Return the [x, y] coordinate for the center point of the cell that contains the specified text.  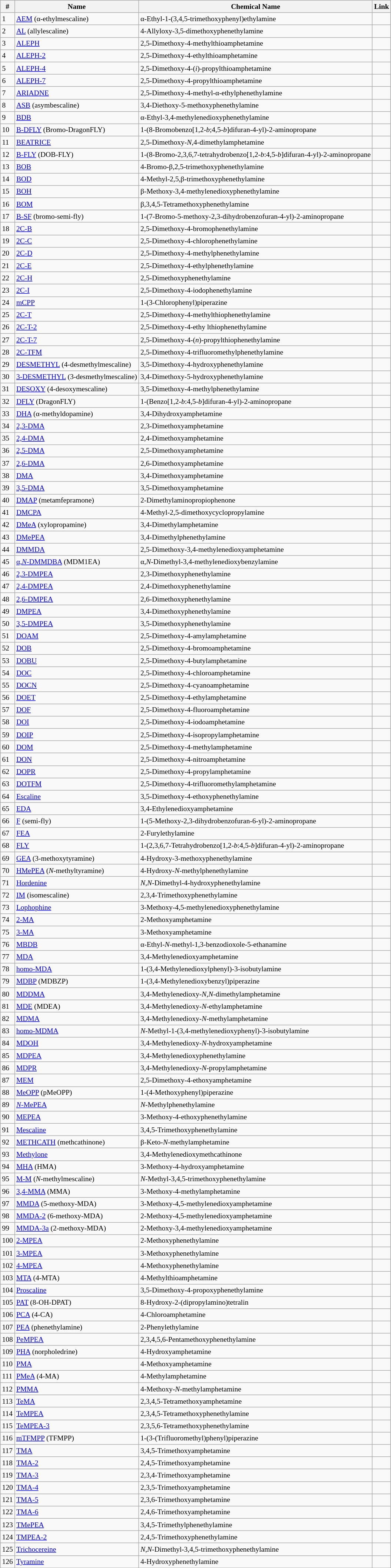
α,N-Dimethyl-3,4-methylenedioxybenzylamine [255, 561]
3,4-Methylenedioxy-N-ethylamphetamine [255, 1007]
1-(3-Chlorophenyl)piperazine [255, 303]
72 [7, 895]
ARIADNE [76, 93]
2C-D [76, 253]
MEM [76, 1080]
ALEPH-2 [76, 56]
α-Ethyl-1-(3,4,5-trimethoxyphenyl)ethylamine [255, 19]
2,5-Dimethoxy-4-bromoamphetamine [255, 648]
DHA (α-methyldopamine) [76, 414]
DESMETHYL (4-desmethylmescaline) [76, 364]
28 [7, 352]
2,6-Dimethoxyphenethylamine [255, 599]
13 [7, 167]
DOIP [76, 734]
97 [7, 1204]
EDA [76, 808]
2-Methoxyphenethylamine [255, 1241]
2C-B [76, 228]
62 [7, 771]
30 [7, 377]
2,5-Dimethoxy-4-methylamphetamine [255, 747]
2C-TFM [76, 352]
43 [7, 537]
N-Methyl-1-(3,4-methylenedioxyphenyl)-3-isobutylamine [255, 1031]
2,3,5-Trimethoxyamphetamine [255, 1487]
ALEPH-7 [76, 80]
11 [7, 142]
18 [7, 228]
2C-T [76, 315]
64 [7, 797]
41 [7, 513]
2,5-Dimethoxy-4-butylamphetamine [255, 661]
3 [7, 44]
99 [7, 1228]
MDPR [76, 1068]
4-Hydroxy-3-methoxyphenethylamine [255, 858]
61 [7, 760]
β,3,4,5-Tetramethoxyphenethylamine [255, 204]
33 [7, 414]
2C-C [76, 241]
3,4-Diethoxy-5-methoxyphenethylamine [255, 105]
2-Methoxy-4,5-methylenedioxyamphetamine [255, 1216]
DOPR [76, 771]
2,3,4-Trimethoxyamphetamine [255, 1475]
8-Hydroxy-2-(dipropylamino)tetralin [255, 1302]
MDA [76, 957]
4-Methyl-2,5,β-trimethoxyphenethylamine [255, 179]
mTFMPP (TFMPP) [76, 1438]
3,4,5-Trimethoxyamphetamine [255, 1451]
PAT (8-OH-DPAT) [76, 1302]
2,3,6-Trimethoxyamphetamine [255, 1500]
MDBP (MDBZP) [76, 981]
METHCATH (methcathinone) [76, 1142]
3,4-Methylenedioxyphenethylamine [255, 1055]
82 [7, 1018]
4-Bromo-β,2,5-trimethoxyphenethylamine [255, 167]
40 [7, 500]
2,3-Dimethoxyamphetamine [255, 426]
59 [7, 734]
60 [7, 747]
2,4,5-Trimethoxyamphetamine [255, 1463]
MDE (MDEA) [76, 1007]
22 [7, 278]
106 [7, 1315]
4-Hydroxyphenethylamine [255, 1561]
57 [7, 710]
4-Chloroamphetamine [255, 1315]
58 [7, 722]
51 [7, 636]
2,5-Dimethoxyphenethylamine [255, 278]
Chemical Name [255, 7]
3,4-MMA (MMA) [76, 1191]
ASB (asymbescaline) [76, 105]
2,5-Dimethoxy-N,4-dimethylamphetamine [255, 142]
89 [7, 1105]
118 [7, 1463]
DOCN [76, 685]
112 [7, 1389]
94 [7, 1167]
BDB [76, 117]
29 [7, 364]
DESOXY (4-desoxymescaline) [76, 389]
2,5-Dimethoxy-3,4-methylenedioxyamphetamine [255, 550]
3,4-Methylenedioxy-N-methylamphetamine [255, 1018]
36 [7, 451]
ALEPH [76, 44]
3-MA [76, 932]
N,N-Dimethyl-4-hydroxyphenethylamine [255, 883]
Hordenine [76, 883]
35 [7, 438]
3,5-Dimethoxy-4-hydroxyphenethylamine [255, 364]
90 [7, 1117]
2,4,6-Trimethoxyamphetamine [255, 1512]
2,5-Dimethoxy-4-fluoroamphetamine [255, 710]
MDMA [76, 1018]
1-(5-Methoxy-2,3-dihydrobenzofuran-6-yl)-2-aminopropane [255, 821]
MDPEA [76, 1055]
2,3,4,5-Tetramethoxyphenethylamine [255, 1414]
Lophophine [76, 907]
7 [7, 93]
DMPEA [76, 611]
3,4-Ethylenedioxyamphetamine [255, 808]
74 [7, 920]
DMMDA [76, 550]
3-Methoxyphenethylamine [255, 1253]
4-MPEA [76, 1265]
TMA-2 [76, 1463]
26 [7, 327]
5 [7, 68]
121 [7, 1500]
75 [7, 932]
DOC [76, 673]
3,4-Methylenedioxy-N-propylamphetamine [255, 1068]
2,3-DMPEA [76, 574]
MeOPP (pMeOPP) [76, 1093]
25 [7, 315]
2,3-Dimethoxyphenethylamine [255, 574]
39 [7, 488]
3,4-Methylenedioxyamphetamine [255, 957]
81 [7, 1007]
32 [7, 401]
PMA [76, 1364]
1-(3-(Trifluoromethyl)phenyl)piperazine [255, 1438]
66 [7, 821]
12 [7, 154]
2,5-Dimethoxy-4-bromophenethylamine [255, 228]
MMDA (5-methoxy-MDA) [76, 1204]
MHA (HMA) [76, 1167]
49 [7, 611]
3,4-Methylenedioxymethcathinone [255, 1154]
Name [76, 7]
3,5-Dimethoxyamphetamine [255, 488]
2C-I [76, 290]
1-(Benzo[1,2-b:4,5-b]difuran-4-yl)-2-aminopropane [255, 401]
TMA-4 [76, 1487]
107 [7, 1327]
65 [7, 808]
3,4-Dimethoxyamphetamine [255, 475]
52 [7, 648]
MTA (4-MTA) [76, 1278]
78 [7, 969]
3-Methoxy-4-hydroxyamphetamine [255, 1167]
48 [7, 599]
MMDA-3a (2-methoxy-MDA) [76, 1228]
2-Methoxyamphetamine [255, 920]
71 [7, 883]
37 [7, 463]
34 [7, 426]
3,5-Dimethoxy-4-ethoxyphenethylamine [255, 797]
2,3,4,5-Tetramethoxyamphetamine [255, 1401]
10 [7, 130]
3-Methoxy-4-methylamphetamine [255, 1191]
PHA (norpholedrine) [76, 1351]
17 [7, 217]
BOM [76, 204]
3-Methoxy-4,5-methylenedioxyphenethylamine [255, 907]
Trichocereine [76, 1549]
2 [7, 31]
6 [7, 80]
2,4,5-Trimethoxyphenethylamine [255, 1537]
4-Methylamphetamine [255, 1377]
2,5-Dimethoxy-4-ethy lthiophenethylamine [255, 327]
92 [7, 1142]
16 [7, 204]
Escaline [76, 797]
4 [7, 56]
69 [7, 858]
3-MPEA [76, 1253]
2-MPEA [76, 1241]
1 [7, 19]
BOH [76, 191]
BEATRICE [76, 142]
79 [7, 981]
ALEPH-4 [76, 68]
# [7, 7]
N-MePEA [76, 1105]
N,N-Dimethyl-3,4,5-trimethoxyphenethylamine [255, 1549]
2,4-Dimethoxyphenethylamine [255, 587]
88 [7, 1093]
TMA-6 [76, 1512]
117 [7, 1451]
α-Ethyl-N-methyl-1,3-benzodioxole-5-ethanamine [255, 944]
44 [7, 550]
73 [7, 907]
23 [7, 290]
DMePEA [76, 537]
14 [7, 179]
4-Methoxyamphetamine [255, 1364]
DOBU [76, 661]
70 [7, 870]
β-Methoxy-3,4-methylenedioxyphenethylamine [255, 191]
GEA (3-methoxytyramine) [76, 858]
2,5-Dimethoxy-4-isopropylamphetamine [255, 734]
2-Phenylethylamine [255, 1327]
2C-T-2 [76, 327]
2,5-Dimethoxy-4-chloroamphetamine [255, 673]
63 [7, 784]
1-(3,4-Methylenedioxybenzyl)piperazine [255, 981]
122 [7, 1512]
3,5-Dimethoxyphenethylamine [255, 624]
2,4-Dimethoxyamphetamine [255, 438]
4-Hydroxy-N-methylphenethylamine [255, 870]
83 [7, 1031]
3,4-Dimethylamphetamine [255, 525]
DOB [76, 648]
98 [7, 1216]
2,5-Dimethoxy-4-(i)-propylthioamphetamine [255, 68]
101 [7, 1253]
115 [7, 1426]
53 [7, 661]
DOM [76, 747]
DOF [76, 710]
BOB [76, 167]
2,5-Dimethoxy-4-ethylthioamphetamine [255, 56]
TeMPEA-3 [76, 1426]
α-Ethyl-3,4-methylenedioxyphenethylamine [255, 117]
46 [7, 574]
95 [7, 1179]
IM (isomescaline) [76, 895]
120 [7, 1487]
DMeA (xylopropamine) [76, 525]
mCPP [76, 303]
45 [7, 561]
2,4-DMPEA [76, 587]
4-Hydroxyamphetamine [255, 1351]
2-MA [76, 920]
103 [7, 1278]
BOD [76, 179]
124 [7, 1537]
38 [7, 475]
2,5-Dimethoxyamphetamine [255, 451]
1-(8-Bromobenzo[1,2-b;4,5-b]difuran-4-yl)-2-aminopropane [255, 130]
2,5-Dimethoxy-4-iodophenethylamine [255, 290]
3,4-Methylenedioxy-N,N-dimethylamphetamine [255, 994]
MBDB [76, 944]
Link [382, 7]
B-FLY (DOB-FLY) [76, 154]
2,6-DMA [76, 463]
15 [7, 191]
1-(4-Methoxyphenyl)piperazine [255, 1093]
B-SF (bromo-semi-fly) [76, 217]
DOTFM [76, 784]
MDDMA [76, 994]
126 [7, 1561]
DON [76, 760]
102 [7, 1265]
111 [7, 1377]
3,5-DMA [76, 488]
2,5-Dimethoxy-4-nitroamphetamine [255, 760]
8 [7, 105]
2-Methoxy-3,4-methylenedioxyamphetamine [255, 1228]
DOAM [76, 636]
21 [7, 266]
2,5-Dimethoxy-4-methylphenethylamine [255, 253]
116 [7, 1438]
2,4-DMA [76, 438]
HMePEA (N-methyltyramine) [76, 870]
80 [7, 994]
2C-H [76, 278]
Proscaline [76, 1290]
2,5-Dimethoxy-4-amylamphetamine [255, 636]
3,5-Dimethoxy-4-propoxyphenethylamine [255, 1290]
TMA-5 [76, 1500]
2-Furylethylamine [255, 834]
AEM (α-ethylmescaline) [76, 19]
2,3,5,6-Tetramethoxyphenethylamine [255, 1426]
homo-MDA [76, 969]
N-Methyl-3,4,5-trimethoxyphenethylamine [255, 1179]
3,4-Dimethylphenethylamine [255, 537]
2,6-Dimethoxyamphetamine [255, 463]
50 [7, 624]
109 [7, 1351]
TMA-3 [76, 1475]
91 [7, 1130]
N-Methylphenethylamine [255, 1105]
2,3,4-Trimethoxyphenethylamine [255, 895]
2,5-Dimethoxy-4-ethylphenethylamine [255, 266]
FLY [76, 846]
1-(2,3,6,7-Tetrahydrobenzo[1,2-b:4,5-b]difuran-4-yl)-2-aminopropane [255, 846]
PEA (phenethylamine) [76, 1327]
B-DFLY (Bromo-DragonFLY) [76, 130]
4-Methoxyphenethylamine [255, 1265]
2,5-Dimethoxy-4-ethoxyamphetamine [255, 1080]
2C-E [76, 266]
68 [7, 846]
125 [7, 1549]
2,5-Dimethoxy-4-cyanoamphetamine [255, 685]
9 [7, 117]
3-Methoxyamphetamine [255, 932]
93 [7, 1154]
2,5-Dimethoxy-4-methylthioamphetamine [255, 44]
113 [7, 1401]
2,3-DMA [76, 426]
42 [7, 525]
β-Keto-N-methylamphetamine [255, 1142]
54 [7, 673]
PMMA [76, 1389]
19 [7, 241]
86 [7, 1068]
DMA [76, 475]
3,5-DMPEA [76, 624]
α,N-DMMDBA (MDM1EA) [76, 561]
AL (allylescaline) [76, 31]
77 [7, 957]
87 [7, 1080]
2-Dimethylaminopropiophenone [255, 500]
27 [7, 340]
2,3,4,5,6-Pentamethoxyphenethylamine [255, 1340]
4-Methylthioamphetamine [255, 1278]
2,5-Dimethoxy-4-methylthiophenethylamine [255, 315]
3,4-Methylenedioxy-N-hydroxyamphetamine [255, 1043]
114 [7, 1414]
2,5-Dimethoxy-4-iodoamphetamine [255, 722]
1-(3,4-Methylenedioxylphenyl)-3-isobutylamine [255, 969]
2,5-Dimethoxy-4-propylthioamphetamine [255, 80]
Mescaline [76, 1130]
1-(7-Bromo-5-methoxy-2,3-dihydrobenzofuran-4-yl)-2-aminopropane [255, 217]
F (semi-fly) [76, 821]
DOET [76, 697]
3-Methoxy-4-ethoxyphenethylamine [255, 1117]
MDOH [76, 1043]
4-Allyloxy-3,5-dimethoxyphenethylamine [255, 31]
119 [7, 1475]
3-DESMETHYL (3-desmethylmescaline) [76, 377]
MMDA-2 (6-methoxy-MDA) [76, 1216]
2,5-Dimethoxy-4-chlorophenethylamine [255, 241]
DMAP (metamfepramone) [76, 500]
3,4-Dimethoxyphenethylamine [255, 611]
3,4-Dimethoxy-5-hydroxyphenethylamine [255, 377]
TeMPEA [76, 1414]
55 [7, 685]
2,6-DMPEA [76, 599]
PCA (4-CA) [76, 1315]
Tyramine [76, 1561]
4-Methyl-2,5-dimethoxycyclopropylamine [255, 513]
PeMPEA [76, 1340]
123 [7, 1524]
96 [7, 1191]
100 [7, 1241]
110 [7, 1364]
4-Methoxy-N-methylamphetamine [255, 1389]
84 [7, 1043]
MEPEA [76, 1117]
homo-MDMA [76, 1031]
67 [7, 834]
1-(8-Bromo-2,3,6,7-tetrahydrobenzo[1,2-b:4,5-b]difuran-4-yl)-2-aminopropane [255, 154]
2,5-DMA [76, 451]
3,5-Dimethoxy-4-methylphenethylamine [255, 389]
108 [7, 1340]
24 [7, 303]
3-Methoxy-4,5-methylenedioxyamphetamine [255, 1204]
2,5-Dimethoxy-4-methyl-α-ethylphenethylamine [255, 93]
2C-T-7 [76, 340]
2,5-Dimethoxy-4-trifluoromethylamphetamine [255, 784]
FEA [76, 834]
TMA [76, 1451]
TeMA [76, 1401]
2,5-Dimethoxy-4-(n)-propylthiophenethylamine [255, 340]
PMeA (4-MA) [76, 1377]
31 [7, 389]
47 [7, 587]
56 [7, 697]
DFLY (DragonFLY) [76, 401]
DOI [76, 722]
20 [7, 253]
85 [7, 1055]
TMPEA-2 [76, 1537]
3,4,5-Trimethoxyphenethylamine [255, 1130]
TMePEA [76, 1524]
104 [7, 1290]
2,5-Dimethoxy-4-propylamphetamine [255, 771]
M-M (N-methylmescaline) [76, 1179]
2,5-Dimethoxy-4-trifluoromethylphenethylamine [255, 352]
76 [7, 944]
Methylone [76, 1154]
3,4,5-Trimethylphenethylamine [255, 1524]
DMCPA [76, 513]
105 [7, 1302]
2,5-Dimethoxy-4-ethylamphetamine [255, 697]
3,4-Dihydroxyamphetamine [255, 414]
